Find where the given text appears and provide that cell's center as [X, Y] coordinate. 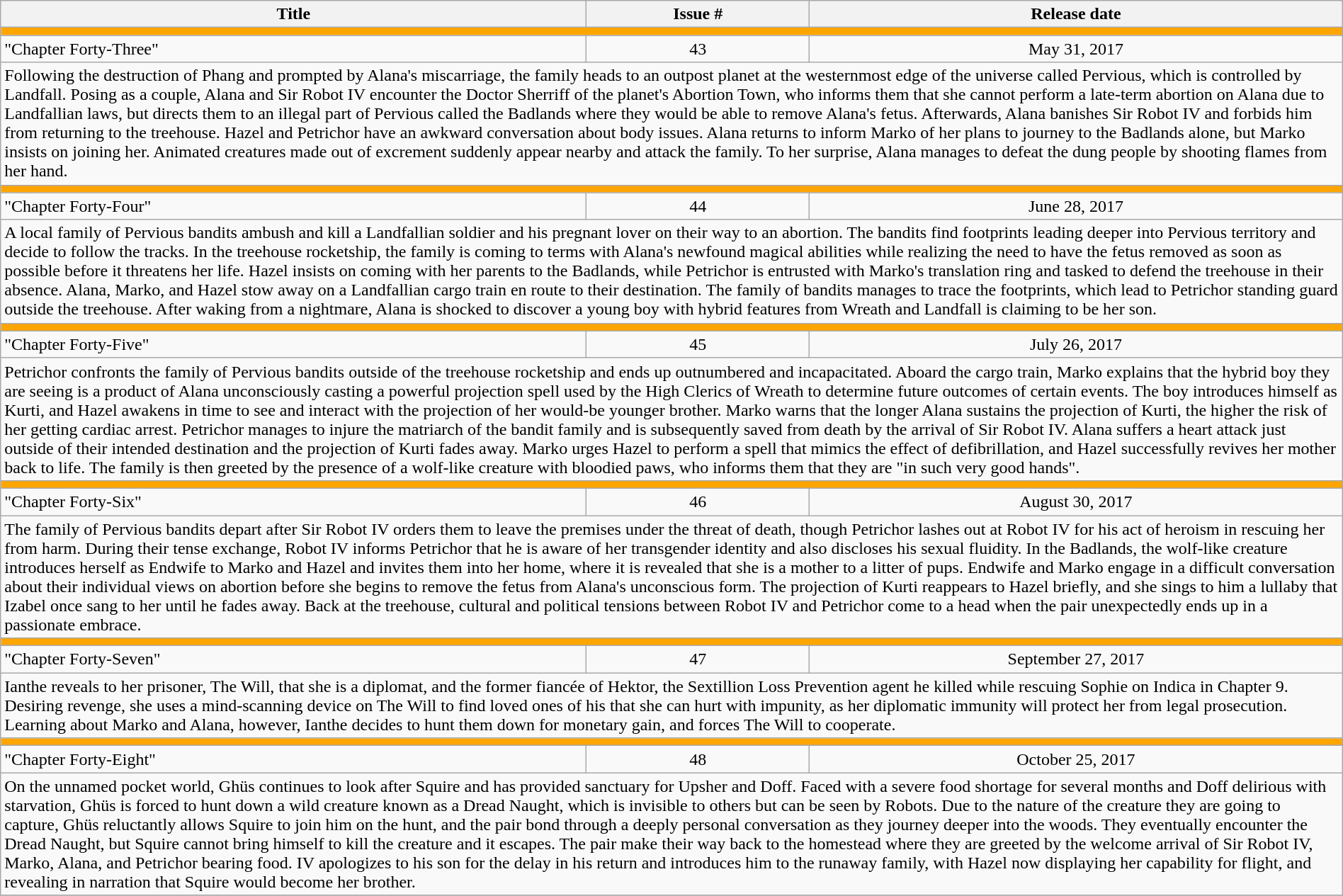
44 [698, 206]
"Chapter Forty-Three" [293, 49]
46 [698, 501]
48 [698, 759]
"Chapter Forty-Five" [293, 344]
August 30, 2017 [1077, 501]
June 28, 2017 [1077, 206]
October 25, 2017 [1077, 759]
43 [698, 49]
September 27, 2017 [1077, 659]
July 26, 2017 [1077, 344]
45 [698, 344]
"Chapter Forty-Seven" [293, 659]
47 [698, 659]
Release date [1077, 14]
"Chapter Forty-Eight" [293, 759]
"Chapter Forty-Six" [293, 501]
Title [293, 14]
Issue # [698, 14]
May 31, 2017 [1077, 49]
"Chapter Forty-Four" [293, 206]
